Output the [X, Y] coordinate of the center of the cell containing the given text.  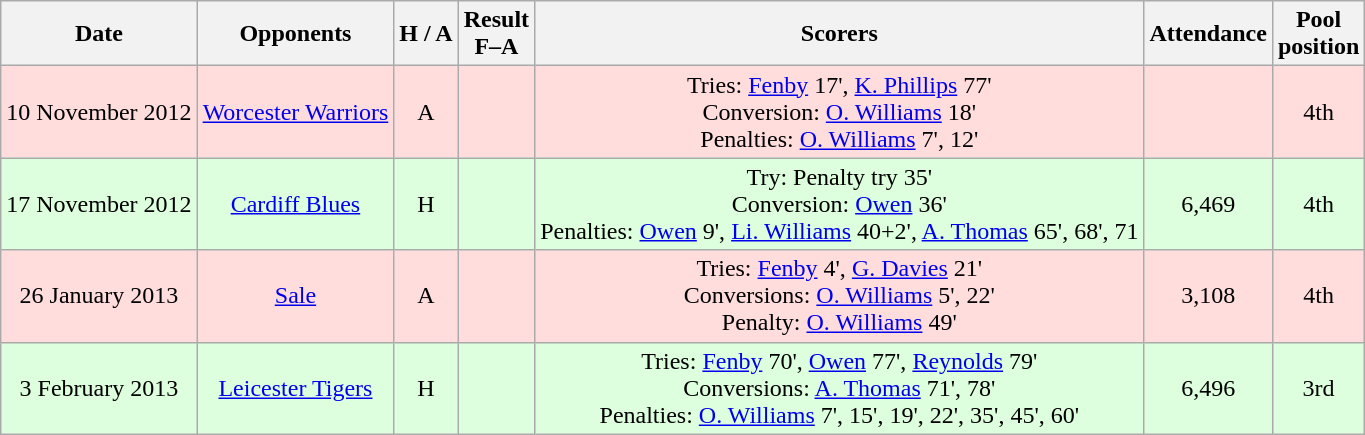
Try: Penalty try 35' Conversion: Owen 36' Penalties: Owen 9', Li. Williams 40+2', A. Thomas 65', 68', 71 [840, 204]
6,469 [1208, 204]
Tries: Fenby 17', K. Phillips 77' Conversion: O. Williams 18' Penalties: O. Williams 7', 12' [840, 112]
Date [99, 34]
6,496 [1208, 388]
Tries: Fenby 70', Owen 77', Reynolds 79' Conversions: A. Thomas 71', 78' Penalties: O. Williams 7', 15', 19', 22', 35', 45', 60' [840, 388]
Scorers [840, 34]
Worcester Warriors [296, 112]
Attendance [1208, 34]
Tries: Fenby 4', G. Davies 21' Conversions: O. Williams 5', 22' Penalty: O. Williams 49' [840, 296]
3 February 2013 [99, 388]
26 January 2013 [99, 296]
Poolposition [1318, 34]
17 November 2012 [99, 204]
10 November 2012 [99, 112]
Sale [296, 296]
H / A [426, 34]
Leicester Tigers [296, 388]
3rd [1318, 388]
ResultF–A [496, 34]
Cardiff Blues [296, 204]
3,108 [1208, 296]
Opponents [296, 34]
